For the text-containing cell, return its midpoint in (X, Y) coordinate format. 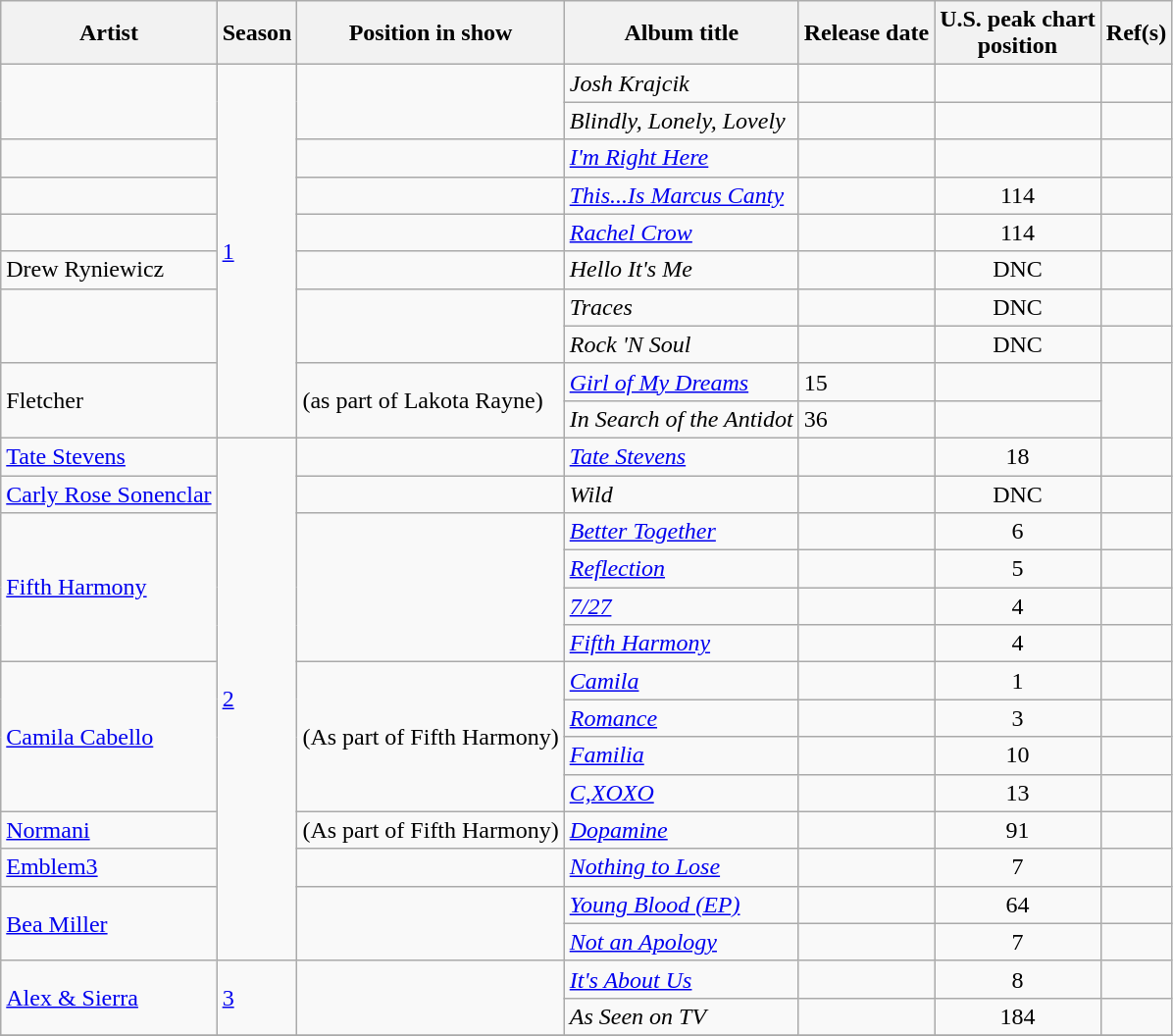
(as part of Lakota Rayne) (431, 400)
Artist (109, 33)
Not an Apology (681, 942)
64 (1018, 905)
Ref(s) (1136, 33)
Camila Cabello (109, 737)
As Seen on TV (681, 1016)
5 (1018, 569)
18 (1018, 456)
Camila (681, 681)
Release date (866, 33)
This...Is Marcus Canty (681, 195)
Rock 'N Soul (681, 344)
In Search of the Antidot (681, 419)
15 (866, 382)
Season (257, 33)
Fletcher (109, 400)
Wild (681, 493)
Traces (681, 307)
Reflection (681, 569)
Young Blood (EP) (681, 905)
Rachel Crow (681, 233)
Emblem3 (109, 867)
Normani (109, 830)
Album title (681, 33)
Girl of My Dreams (681, 382)
Blindly, Lonely, Lovely (681, 121)
Position in show (431, 33)
7/27 (681, 606)
Josh Krajcik (681, 83)
10 (1018, 755)
8 (1018, 979)
It's About Us (681, 979)
2 (257, 699)
36 (866, 419)
Drew Ryniewicz (109, 270)
Better Together (681, 532)
Carly Rose Sonenclar (109, 493)
I'm Right Here (681, 158)
13 (1018, 793)
Familia (681, 755)
Romance (681, 718)
Dopamine (681, 830)
U.S. peak chartposition (1018, 33)
Alex & Sierra (109, 998)
Bea Miller (109, 923)
6 (1018, 532)
C,XOXO (681, 793)
Hello It's Me (681, 270)
Nothing to Lose (681, 867)
184 (1018, 1016)
91 (1018, 830)
